Extract the [X, Y] coordinate from the center of the cell holding the provided text.  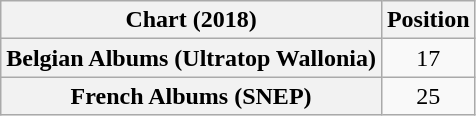
17 [428, 58]
Position [428, 20]
Belgian Albums (Ultratop Wallonia) [192, 58]
Chart (2018) [192, 20]
25 [428, 96]
French Albums (SNEP) [192, 96]
